Find where the given text appears and provide that cell's center as (X, Y) coordinate. 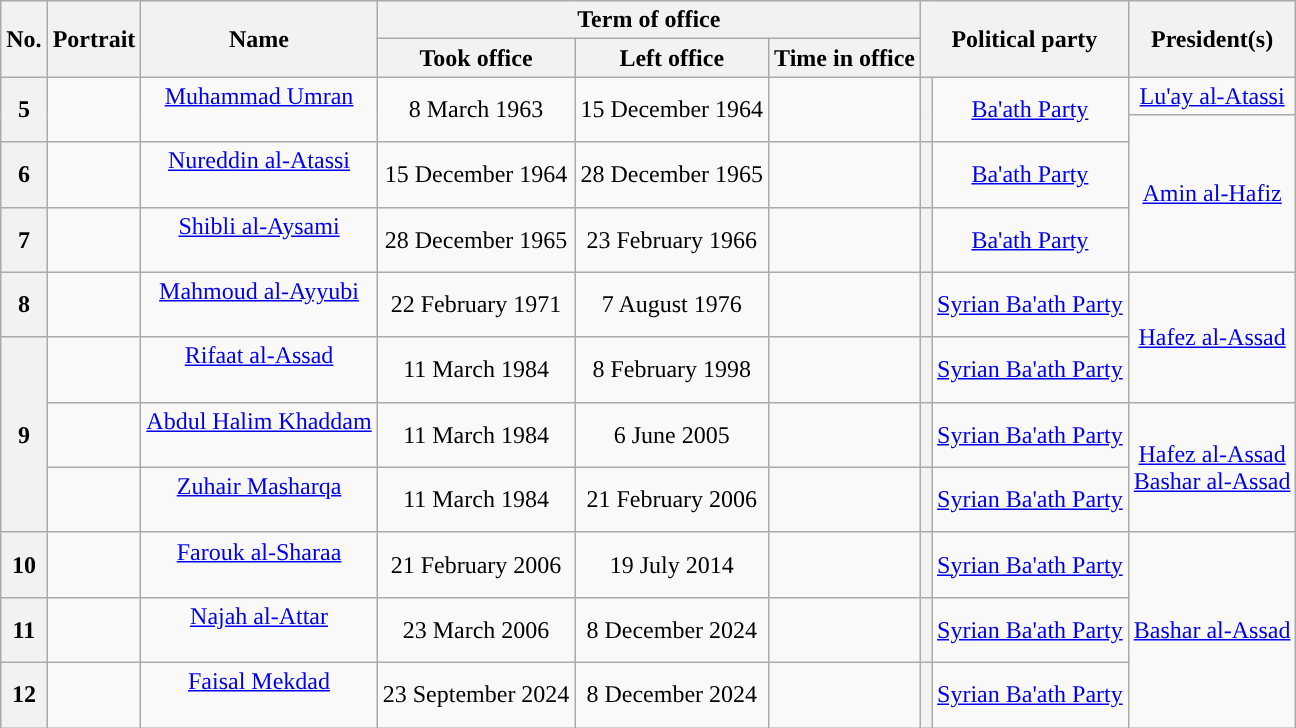
Time in office (845, 58)
Nureddin al-Atassi (259, 174)
Portrait (94, 39)
Zuhair Masharqa (259, 500)
Shibli al-Aysami (259, 240)
Najah al-Attar (259, 630)
6 June 2005 (672, 434)
Amin al-Hafiz (1212, 194)
Left office (672, 58)
8 February 1998 (672, 370)
23 February 1966 (672, 240)
President(s) (1212, 39)
8 (24, 304)
Took office (476, 58)
10 (24, 564)
23 March 2006 (476, 630)
11 (24, 630)
7 August 1976 (672, 304)
7 (24, 240)
9 (24, 434)
Abdul Halim Khaddam (259, 434)
Faisal Mekdad (259, 694)
19 July 2014 (672, 564)
Bashar al-Assad (1212, 630)
Farouk al-Sharaa (259, 564)
Mahmoud al-Ayyubi (259, 304)
8 March 1963 (476, 110)
Political party (1024, 39)
Hafez al-Assad (1212, 337)
Hafez al-AssadBashar al-Assad (1212, 467)
No. (24, 39)
Lu'ay al-Atassi (1212, 96)
12 (24, 694)
Term of office (648, 20)
Rifaat al-Assad (259, 370)
6 (24, 174)
Muhammad Umran (259, 110)
22 February 1971 (476, 304)
Name (259, 39)
5 (24, 110)
23 September 2024 (476, 694)
